Return (x, y) of the center of cell containing provided text 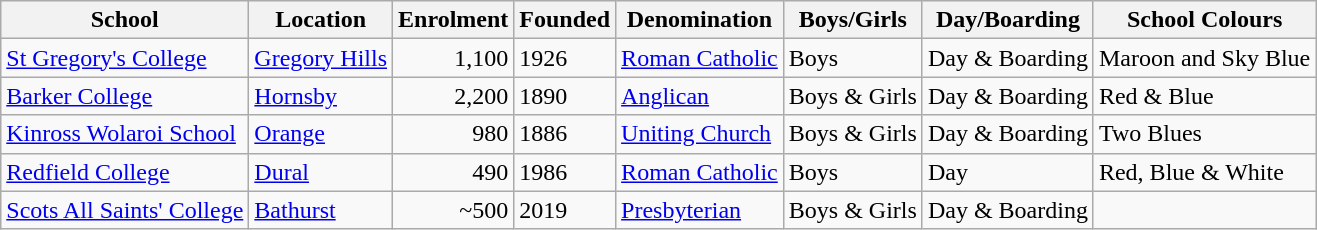
Red & Blue (1204, 96)
St Gregory's College (125, 58)
Day (1008, 172)
2019 (565, 210)
Hornsby (321, 96)
School Colours (1204, 20)
Location (321, 20)
Uniting Church (700, 134)
Bathurst (321, 210)
Barker College (125, 96)
Two Blues (1204, 134)
1926 (565, 58)
1886 (565, 134)
~500 (454, 210)
Gregory Hills (321, 58)
Anglican (700, 96)
1890 (565, 96)
1986 (565, 172)
Maroon and Sky Blue (1204, 58)
Orange (321, 134)
Red, Blue & White (1204, 172)
Redfield College (125, 172)
1,100 (454, 58)
490 (454, 172)
Scots All Saints' College (125, 210)
Enrolment (454, 20)
Founded (565, 20)
Kinross Wolaroi School (125, 134)
980 (454, 134)
2,200 (454, 96)
Dural (321, 172)
Boys/Girls (852, 20)
Presbyterian (700, 210)
Day/Boarding (1008, 20)
School (125, 20)
Denomination (700, 20)
